Determine the (x, y) coordinate at the center of the cell enclosing the given text.  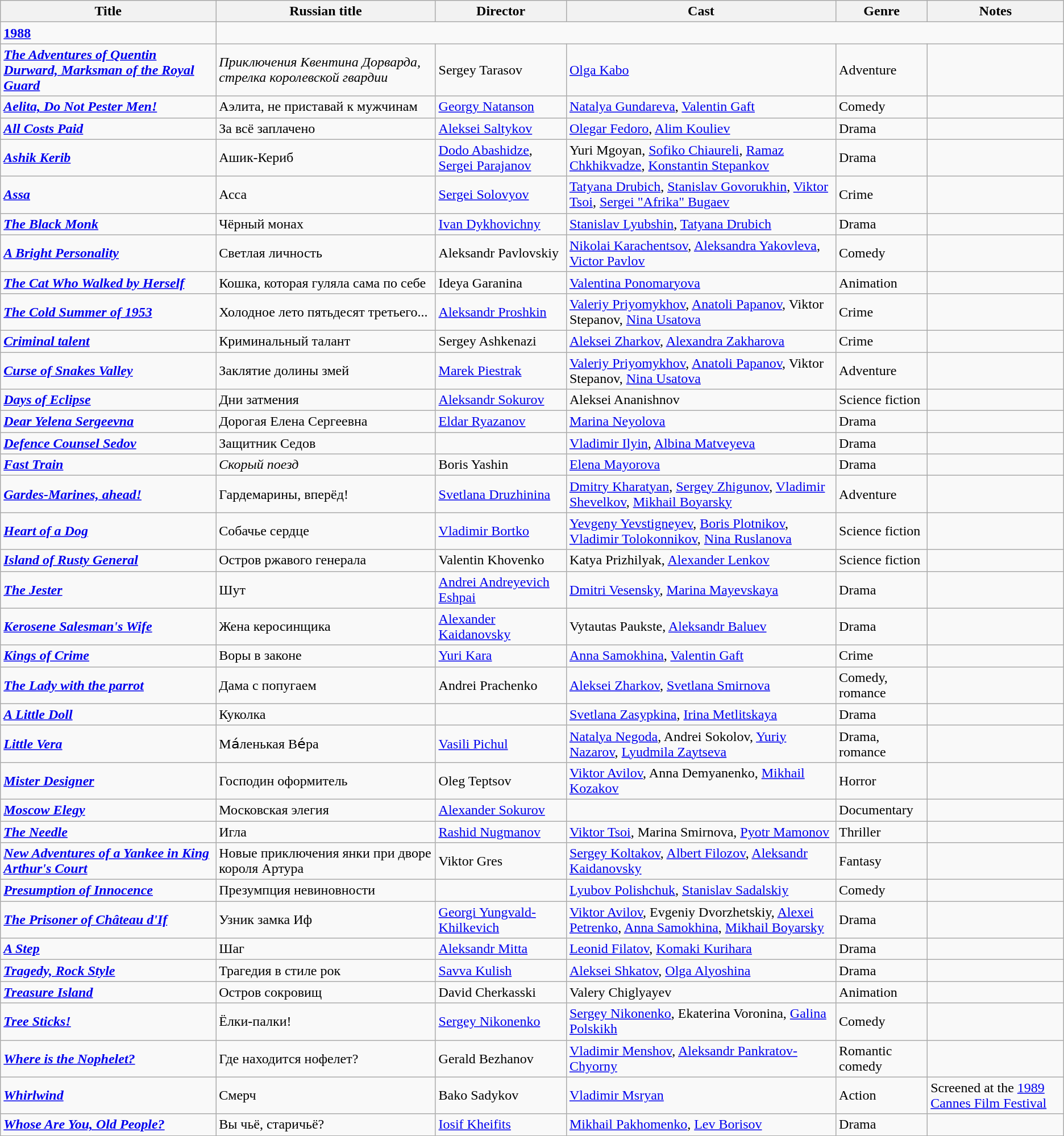
Presumption of Innocence (108, 891)
Action (882, 1096)
Lyubov Polishchuk, Stanislav Sadalskiy (701, 891)
The Adventures of Quentin Durward, Marksman of the Royal Guard (108, 70)
Stanislav Lyubshin, Tatyana Drubich (701, 224)
Title (108, 11)
Tragedy, Rock Style (108, 971)
Vladimir Ilyin, Albina Matveyeva (701, 443)
Sergey Koltakov, Albert Filozov, Aleksandr Kaidanovsky (701, 862)
Whirlwind (108, 1096)
A Bright Personality (108, 253)
Холодное лето пятьдесят третьего... (326, 311)
Andrei Prachenko (501, 685)
Новые приключения янки при дворе короля Артура (326, 862)
Marek Piestrak (501, 371)
Island of Rusty General (108, 560)
Thriller (882, 831)
The Jester (108, 590)
Дни затмения (326, 400)
Шаг (326, 949)
A Little Doll (108, 714)
Gerald Bezhanov (501, 1058)
Aleksandr Sokurov (501, 400)
The Lady with the parrot (108, 685)
Асса (326, 194)
Смерч (326, 1096)
Andrei Andreyevich Eshpai (501, 590)
A Step (108, 949)
Dmitry Kharatyan, Sergey Zhigunov, Vladimir Shevelkov, Mikhail Boyarsky (701, 494)
Скорый поезд (326, 465)
Светлая личность (326, 253)
Yuri Mgoyan, Sofiko Chiaureli, Ramaz Chkhikvadze, Konstantin Stepankov (701, 158)
Viktor Gres (501, 862)
Tatyana Drubich, Stanislav Govorukhin, Viktor Tsoi, Sergei "Afrika" Bugaev (701, 194)
Valentin Khovenko (501, 560)
Where is the Nophelet? (108, 1058)
Aleksei Saltykov (501, 128)
Aleksandr Pavlovskiy (501, 253)
Куколка (326, 714)
The Black Monk (108, 224)
Director (501, 11)
Ёлки-палки! (326, 1022)
Little Vera (108, 743)
Natalya Gundareva, Valentin Gaft (701, 107)
Дорогая Елена Сергеевна (326, 422)
Elena Mayorova (701, 465)
Aelita, Do Not Pester Men! (108, 107)
Svetlana Druzhinina (501, 494)
Oleg Teptsov (501, 781)
Dmitri Vesensky, Marina Mayevskaya (701, 590)
David Cherkasski (501, 992)
Остров сокровищ (326, 992)
Yuri Kara (501, 656)
Ideya Garanina (501, 282)
Heart of a Dog (108, 531)
Anna Samokhina, Valentin Gaft (701, 656)
The Cat Who Walked by Herself (108, 282)
Ма́ленькая Ве́ра (326, 743)
Sergey Nikonenko (501, 1022)
Mister Designer (108, 781)
Остров ржавого генерала (326, 560)
Notes (996, 11)
Vasili Pichul (501, 743)
Ашик-Кериб (326, 158)
Воры в законе (326, 656)
Gardes-Marines, ahead! (108, 494)
Boris Yashin (501, 465)
The Cold Summer of 1953 (108, 311)
Yevgeny Yevstigneyev, Boris Plotnikov, Vladimir Tolokonnikov, Nina Ruslanova (701, 531)
Vladimir Bortko (501, 531)
Georgy Natanson (501, 107)
Viktor Avilov, Evgeniy Dvorzhetskiy, Alexei Petrenko, Anna Samokhina, Mikhail Boyarsky (701, 919)
Aleksei Shkatov, Olga Alyoshina (701, 971)
Ivan Dykhovichny (501, 224)
Leonid Filatov, Komaki Kurihara (701, 949)
Horror (882, 781)
Iosif Kheifits (501, 1125)
Чёрный монах (326, 224)
Где находится нофелет? (326, 1058)
Заклятие долины змей (326, 371)
Игла (326, 831)
All Costs Paid (108, 128)
Собачье сердце (326, 531)
Kerosene Salesman's Wife (108, 626)
Defence Counsel Sedov (108, 443)
Katya Prizhilyak, Alexander Lenkov (701, 560)
Vladimir Menshov, Aleksandr Pankratov-Chyorny (701, 1058)
Romantic comedy (882, 1058)
1988 (108, 33)
Приключения Квентина Дорварда, стрелка королевской гвардии (326, 70)
Eldar Ryazanov (501, 422)
Valery Chiglyayev (701, 992)
The Needle (108, 831)
Assa (108, 194)
Bako Sadykov (501, 1096)
Вы чьё, старичьё? (326, 1125)
Curse of Snakes Valley (108, 371)
Господин оформитель (326, 781)
Treasure Island (108, 992)
Кошка, которая гуляла сама по себе (326, 282)
Criminal talent (108, 341)
Rashid Nugmanov (501, 831)
Olga Kabo (701, 70)
Documentary (882, 810)
Sergey Nikonenko, Ekaterina Voronina, Galina Polskikh (701, 1022)
Дама с попугаем (326, 685)
Russian title (326, 11)
Аэлита, не приставай к мужчинам (326, 107)
Гардемарины, вперёд! (326, 494)
Tree Sticks! (108, 1022)
Vladimir Msryan (701, 1096)
Криминальный талант (326, 341)
Московская элегия (326, 810)
Cast (701, 11)
Vytautas Paukste, Aleksandr Baluev (701, 626)
Comedy, romance (882, 685)
Savva Kulish (501, 971)
Sergey Tarasov (501, 70)
Georgi Yungvald-Khilkevich (501, 919)
Drama, romance (882, 743)
Viktor Avilov, Anna Demyanenko, Mikhail Kozakov (701, 781)
Alexander Sokurov (501, 810)
Fantasy (882, 862)
Трагедия в стиле рок (326, 971)
New Adventures of a Yankee in King Arthur's Court (108, 862)
Mikhail Pakhomenko, Lev Borisov (701, 1125)
Marina Neyolova (701, 422)
За всё заплачено (326, 128)
Olegar Fedoro, Alim Kouliev (701, 128)
Шут (326, 590)
Презумпция невиновности (326, 891)
Dodo Abashidze, Sergei Parajanov (501, 158)
Genre (882, 11)
Aleksei Zharkov, Svetlana Smirnova (701, 685)
Узник замка Иф (326, 919)
Nikolai Karachentsov, Aleksandra Yakovleva, Victor Pavlov (701, 253)
Жена керосинщика (326, 626)
Sergei Solovyov (501, 194)
Aleksandr Mitta (501, 949)
Ashik Kerib (108, 158)
The Prisoner of Château d'If (108, 919)
Dear Yelena Sergeevna (108, 422)
Viktor Tsoi, Marina Smirnova, Pyotr Mamonov (701, 831)
Fast Train (108, 465)
Svetlana Zasypkina, Irina Metlitskaya (701, 714)
Days of Eclipse (108, 400)
Valentina Ponomaryova (701, 282)
Aleksei Ananishnov (701, 400)
Защитник Седов (326, 443)
Whose Are You, Old People? (108, 1125)
Aleksandr Proshkin (501, 311)
Kings of Crime (108, 656)
Natalya Negoda, Andrei Sokolov, Yuriy Nazarov, Lyudmila Zaytseva (701, 743)
Moscow Elegy (108, 810)
Alexander Kaidanovsky (501, 626)
Sergey Ashkenazi (501, 341)
Aleksei Zharkov, Alexandra Zakharova (701, 341)
Screened at the 1989 Cannes Film Festival (996, 1096)
